Find where the given text appears and provide that cell's center as (X, Y) coordinate. 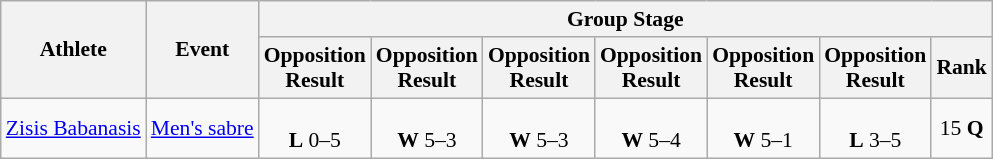
Athlete (74, 50)
Men's sabre (202, 128)
Event (202, 50)
W 5–4 (651, 128)
Rank (962, 68)
L 3–5 (875, 128)
W 5–1 (763, 128)
Group Stage (626, 19)
L 0–5 (315, 128)
Zisis Babanasis (74, 128)
15 Q (962, 128)
